Determine the (x, y) coordinate at the center of the cell enclosing the given text.  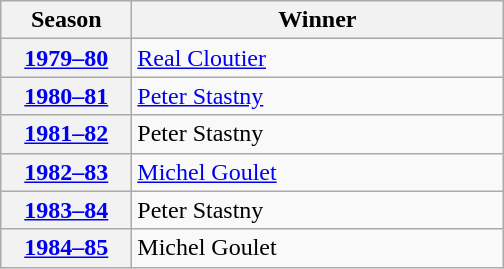
1979–80 (66, 58)
1982–83 (66, 172)
1983–84 (66, 210)
1981–82 (66, 134)
Season (66, 20)
Real Cloutier (318, 58)
1984–85 (66, 248)
Winner (318, 20)
1980–81 (66, 96)
